Locate the cell with the specified text and output its (x, y) center coordinate. 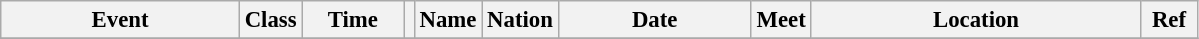
Class (270, 20)
Ref (1169, 20)
Event (120, 20)
Meet (781, 20)
Name (448, 20)
Time (353, 20)
Location (976, 20)
Date (654, 20)
Nation (520, 20)
